Locate the cell with the specified text and output its (x, y) center coordinate. 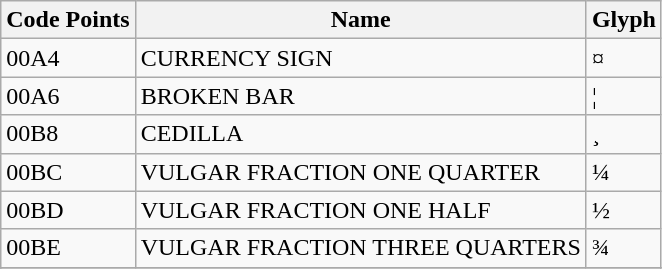
VULGAR FRACTION ONE HALF (360, 210)
Code Points (68, 20)
00B8 (68, 134)
¤ (624, 58)
VULGAR FRACTION ONE QUARTER (360, 172)
VULGAR FRACTION THREE QUARTERS (360, 248)
00A4 (68, 58)
00BC (68, 172)
Glyph (624, 20)
00BE (68, 248)
¾ (624, 248)
¼ (624, 172)
00BD (68, 210)
BROKEN BAR (360, 96)
00A6 (68, 96)
Name (360, 20)
¦ (624, 96)
¸ (624, 134)
½ (624, 210)
CURRENCY SIGN (360, 58)
CEDILLA (360, 134)
